Locate the cell with the specified text and output its [X, Y] center coordinate. 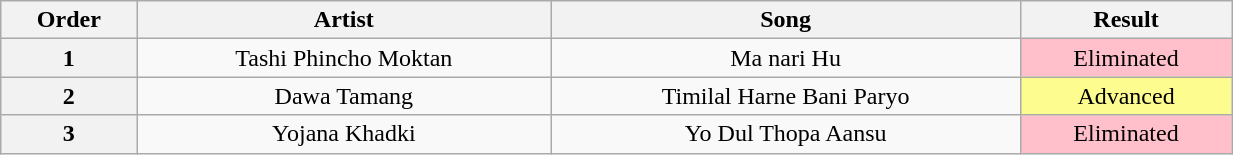
Yo Dul Thopa Aansu [786, 134]
3 [69, 134]
Timilal Harne Bani Paryo [786, 96]
Artist [344, 20]
Tashi Phincho Moktan [344, 58]
Advanced [1126, 96]
Order [69, 20]
Result [1126, 20]
Ma nari Hu [786, 58]
2 [69, 96]
1 [69, 58]
Dawa Tamang [344, 96]
Song [786, 20]
Yojana Khadki [344, 134]
